Search for the cell housing the specified text and yield its [X, Y] center coordinate. 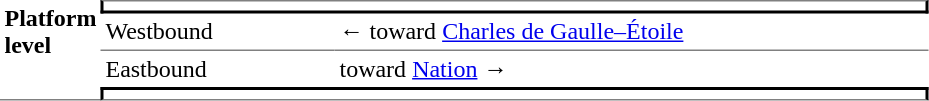
← toward Charles de Gaulle–Étoile [632, 33]
Westbound [218, 33]
Platform level [50, 50]
toward Nation → [632, 69]
Eastbound [218, 69]
